From the cell containing the given text, extract its center point as (X, Y) coordinate. 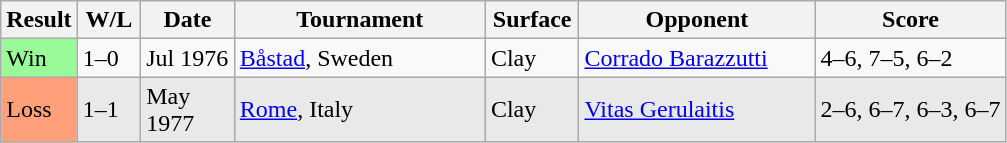
Score (910, 20)
1–1 (109, 110)
Result (39, 20)
4–6, 7–5, 6–2 (910, 58)
Båstad, Sweden (360, 58)
Rome, Italy (360, 110)
Tournament (360, 20)
W/L (109, 20)
Corrado Barazzutti (697, 58)
Date (188, 20)
Surface (532, 20)
May 1977 (188, 110)
Win (39, 58)
2–6, 6–7, 6–3, 6–7 (910, 110)
Loss (39, 110)
Jul 1976 (188, 58)
1–0 (109, 58)
Vitas Gerulaitis (697, 110)
Opponent (697, 20)
